Determine the (x, y) coordinate at the center of the cell enclosing the given text.  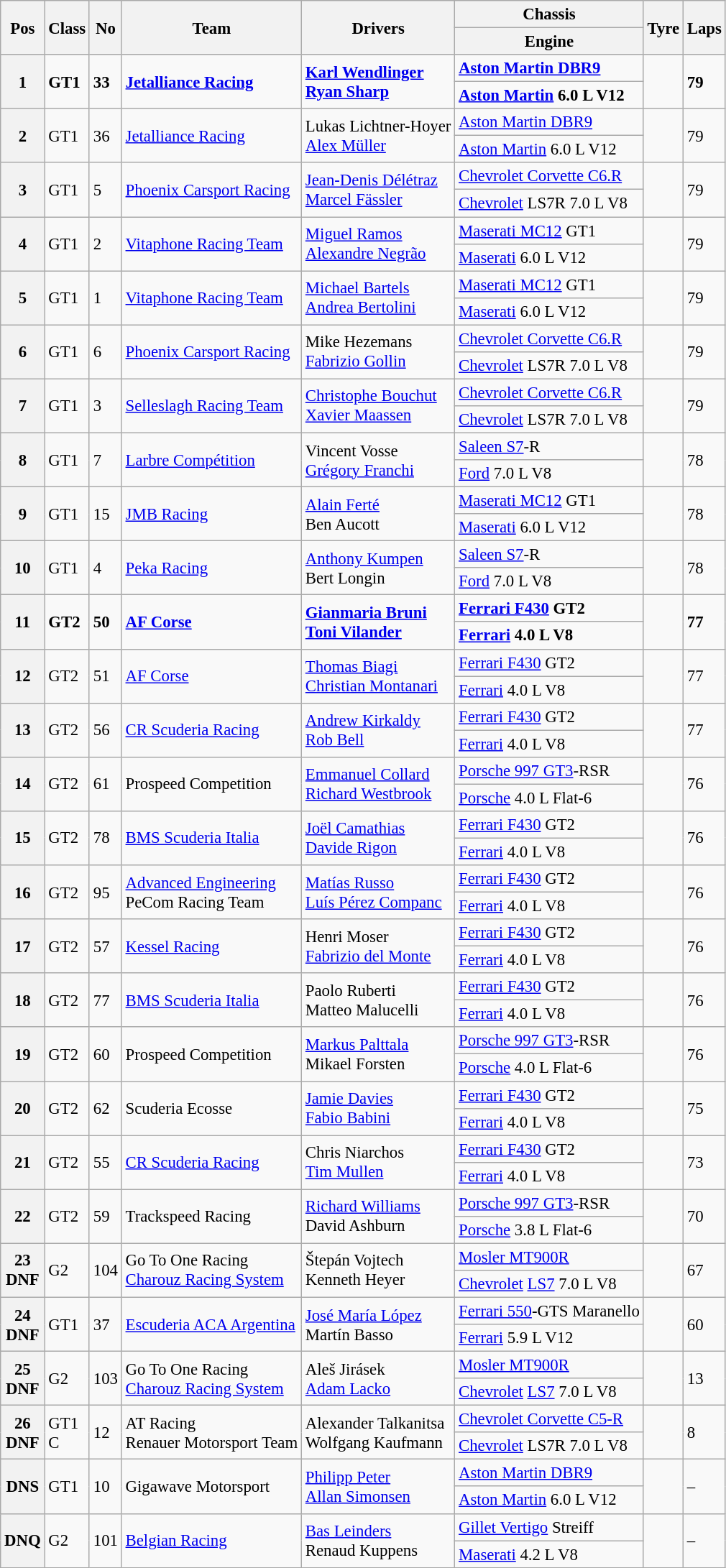
Jean-Denis Délétraz Marcel Fässler (378, 190)
Escuderia ACA Argentina (211, 1324)
11 (23, 622)
56 (105, 730)
61 (105, 785)
Ferrari 5.9 L V12 (549, 1338)
Anthony Kumpen Bert Longin (378, 568)
José María López Martín Basso (378, 1324)
Team (211, 27)
21 (23, 1163)
Lukas Lichtner-Hoyer Alex Müller (378, 135)
Thomas Biagi Christian Montanari (378, 675)
Pos (23, 27)
104 (105, 1270)
Paolo Ruberti Matteo Malucelli (378, 1000)
Matías Russo Luís Pérez Companc (378, 893)
51 (105, 675)
22 (23, 1216)
36 (105, 135)
9 (23, 515)
33 (105, 82)
73 (704, 1163)
DNS (23, 1486)
Philipp Peter Allan Simonsen (378, 1486)
Gillet Vertigo Streiff (549, 1527)
59 (105, 1216)
No (105, 27)
67 (704, 1270)
37 (105, 1324)
Michael Bartels Andrea Bertolini (378, 298)
Andrew Kirkaldy Rob Bell (378, 730)
25DNF (23, 1378)
57 (105, 946)
Larbre Compétition (211, 460)
62 (105, 1108)
Class (68, 27)
Drivers (378, 27)
Alain Ferté Ben Aucott (378, 515)
Aleš Jirásek Adam Lacko (378, 1378)
19 (23, 1055)
DNQ (23, 1541)
Gigawave Motorsport (211, 1486)
Markus Palttala Mikael Forsten (378, 1055)
Trackspeed Racing (211, 1216)
75 (704, 1108)
16 (23, 893)
Tyre (663, 27)
Vincent Vosse Grégory Franchi (378, 460)
23DNF (23, 1270)
14 (23, 785)
Richard Williams David Ashburn (378, 1216)
Emmanuel Collard Richard Westbrook (378, 785)
Miguel Ramos Alexandre Negrão (378, 244)
Christophe Bouchut Xavier Maassen (378, 405)
Karl Wendlinger Ryan Sharp (378, 82)
Chassis (549, 14)
18 (23, 1000)
26DNF (23, 1433)
70 (704, 1216)
50 (105, 622)
Peka Racing (211, 568)
Gianmaria Bruni Toni Vilander (378, 622)
Jamie Davies Fabio Babini (378, 1108)
Štepán Vojtech Kenneth Heyer (378, 1270)
Scuderia Ecosse (211, 1108)
Porsche 3.8 L Flat-6 (549, 1230)
Advanced Engineering PeCom Racing Team (211, 893)
Alexander Talkanitsa Wolfgang Kaufmann (378, 1433)
Selleslagh Racing Team (211, 405)
Belgian Racing (211, 1541)
Ferrari 550-GTS Maranello (549, 1311)
Joël Camathias Davide Rigon (378, 838)
Henri Moser Fabrizio del Monte (378, 946)
55 (105, 1163)
20 (23, 1108)
Maserati 4.2 L V8 (549, 1554)
Chevrolet Corvette C5-R (549, 1419)
Bas Leinders Renaud Kuppens (378, 1541)
JMB Racing (211, 515)
101 (105, 1541)
95 (105, 893)
17 (23, 946)
Laps (704, 27)
AT Racing Renauer Motorsport Team (211, 1433)
Mike Hezemans Fabrizio Gollin (378, 352)
Kessel Racing (211, 946)
24DNF (23, 1324)
GT1C (68, 1433)
Chris Niarchos Tim Mullen (378, 1163)
Engine (549, 42)
103 (105, 1378)
